From the cell containing the given text, extract its center point as (x, y) coordinate. 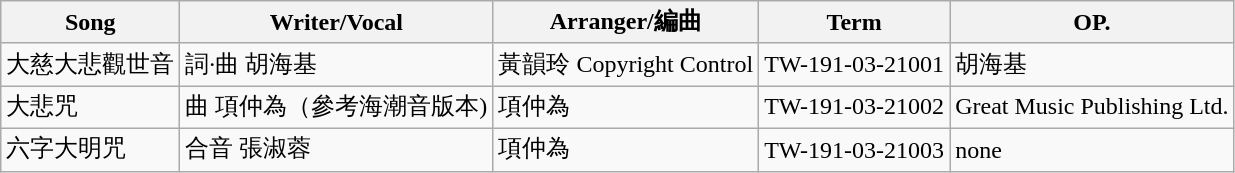
TW-191-03-21001 (854, 64)
Great Music Publishing Ltd. (1092, 108)
Song (90, 22)
胡海基 (1092, 64)
Arranger/編曲 (626, 22)
六字大明咒 (90, 150)
none (1092, 150)
合音 張淑蓉 (336, 150)
大悲咒 (90, 108)
黃韻玲 Copyright Control (626, 64)
Term (854, 22)
TW-191-03-21002 (854, 108)
曲 項仲為（參考海潮音版本) (336, 108)
大慈大悲觀世音 (90, 64)
OP. (1092, 22)
TW-191-03-21003 (854, 150)
Writer/Vocal (336, 22)
詞·曲 胡海基 (336, 64)
